Output the [x, y] coordinate of the center of the cell containing the given text.  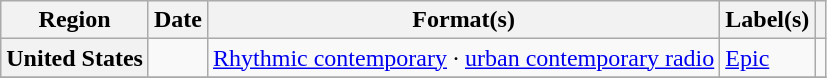
Rhythmic contemporary · urban contemporary radio [464, 58]
Format(s) [464, 20]
Region [75, 20]
Label(s) [768, 20]
Date [178, 20]
United States [75, 58]
Epic [768, 58]
